Identify which cell holds the provided text, then report its [x, y] central coordinate. 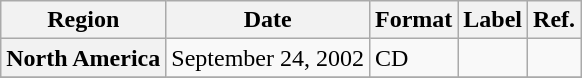
CD [413, 58]
North America [84, 58]
Date [268, 20]
Format [413, 20]
Ref. [554, 20]
Region [84, 20]
September 24, 2002 [268, 58]
Label [493, 20]
